Output the (X, Y) coordinate of the center of the cell containing the given text.  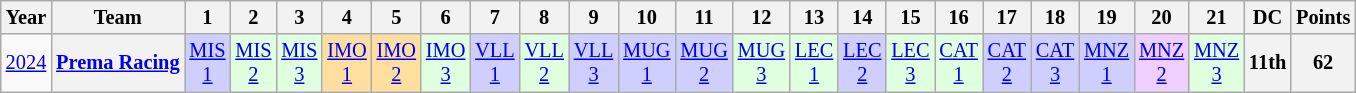
VLL3 (594, 63)
18 (1055, 17)
CAT2 (1007, 63)
10 (646, 17)
MUG1 (646, 63)
Team (118, 17)
12 (762, 17)
MIS3 (299, 63)
Points (1323, 17)
15 (910, 17)
14 (862, 17)
Year (26, 17)
11th (1268, 63)
IMO2 (396, 63)
CAT1 (959, 63)
62 (1323, 63)
8 (544, 17)
MIS2 (253, 63)
IMO1 (346, 63)
2 (253, 17)
6 (446, 17)
13 (814, 17)
3 (299, 17)
7 (494, 17)
1 (207, 17)
19 (1106, 17)
11 (704, 17)
2024 (26, 63)
LEC2 (862, 63)
MUG2 (704, 63)
VLL2 (544, 63)
9 (594, 17)
VLL1 (494, 63)
IMO3 (446, 63)
LEC3 (910, 63)
4 (346, 17)
DC (1268, 17)
MIS1 (207, 63)
16 (959, 17)
5 (396, 17)
Prema Racing (118, 63)
MNZ3 (1216, 63)
17 (1007, 17)
MNZ2 (1162, 63)
20 (1162, 17)
MUG3 (762, 63)
21 (1216, 17)
LEC1 (814, 63)
CAT3 (1055, 63)
MNZ1 (1106, 63)
